Return the [X, Y] coordinate for the center point of the cell that contains the specified text.  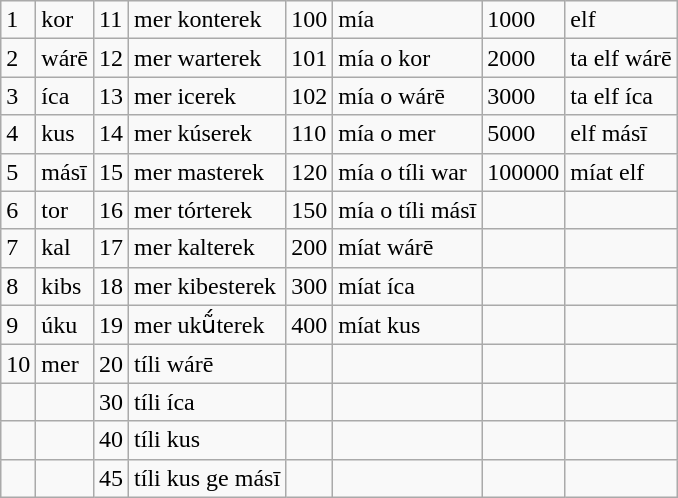
ta elf wárē [621, 58]
10 [18, 364]
míat elf [621, 172]
300 [310, 286]
míat wárē [408, 248]
mer kalterek [208, 248]
1 [18, 20]
400 [310, 325]
mer warterek [208, 58]
mía [408, 20]
úku [65, 325]
mía o kor [408, 58]
kibs [65, 286]
1000 [524, 20]
3 [18, 96]
110 [310, 134]
mer [65, 364]
30 [112, 402]
kus [65, 134]
elf [621, 20]
40 [112, 440]
18 [112, 286]
5 [18, 172]
9 [18, 325]
tíli kus [208, 440]
íca [65, 96]
17 [112, 248]
mía o wárē [408, 96]
120 [310, 172]
200 [310, 248]
100000 [524, 172]
20 [112, 364]
míat kus [408, 325]
45 [112, 478]
8 [18, 286]
102 [310, 96]
kal [65, 248]
mía o tíli másī [408, 210]
mer kúserek [208, 134]
mer kibesterek [208, 286]
13 [112, 96]
12 [112, 58]
másī [65, 172]
100 [310, 20]
tíli wárē [208, 364]
kor [65, 20]
tíli íca [208, 402]
16 [112, 210]
3000 [524, 96]
150 [310, 210]
mer masterek [208, 172]
4 [18, 134]
tor [65, 210]
2000 [524, 58]
mer ukṹterek [208, 325]
2 [18, 58]
14 [112, 134]
19 [112, 325]
míat íca [408, 286]
mer icerek [208, 96]
11 [112, 20]
6 [18, 210]
mía o mer [408, 134]
15 [112, 172]
5000 [524, 134]
wárē [65, 58]
7 [18, 248]
mer tórterek [208, 210]
elf másī [621, 134]
ta elf íca [621, 96]
mía o tíli war [408, 172]
101 [310, 58]
mer konterek [208, 20]
tíli kus ge másī [208, 478]
